Return the [X, Y] coordinate for the center point of the cell that contains the specified text.  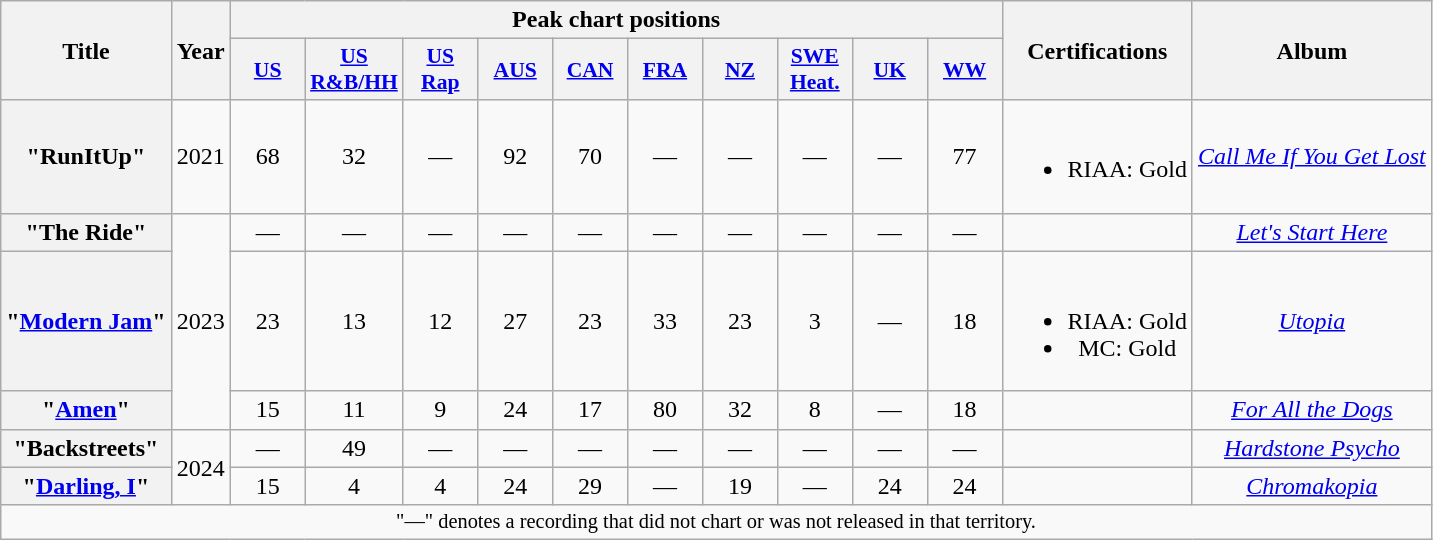
70 [590, 156]
77 [964, 156]
3 [814, 321]
2024 [200, 467]
"The Ride" [86, 232]
29 [590, 486]
27 [516, 321]
For All the Dogs [1312, 410]
9 [440, 410]
33 [666, 321]
11 [354, 410]
RIAA: GoldMC: Gold [1097, 321]
68 [268, 156]
13 [354, 321]
"Amen" [86, 410]
US [268, 70]
USRap [440, 70]
92 [516, 156]
AUS [516, 70]
Chromakopia [1312, 486]
17 [590, 410]
"Darling, I" [86, 486]
2021 [200, 156]
12 [440, 321]
8 [814, 410]
49 [354, 448]
2023 [200, 321]
RIAA: Gold [1097, 156]
Album [1312, 50]
"RunItUp" [86, 156]
NZ [740, 70]
WW [964, 70]
CAN [590, 70]
Let's Start Here [1312, 232]
Utopia [1312, 321]
19 [740, 486]
"Backstreets" [86, 448]
80 [666, 410]
SWEHeat. [814, 70]
USR&B/HH [354, 70]
"—" denotes a recording that did not chart or was not released in that territory. [716, 522]
"Modern Jam" [86, 321]
UK [890, 70]
Peak chart positions [616, 20]
FRA [666, 70]
Title [86, 50]
Year [200, 50]
Hardstone Psycho [1312, 448]
Certifications [1097, 50]
Call Me If You Get Lost [1312, 156]
